Return [x, y] of the center of cell containing provided text 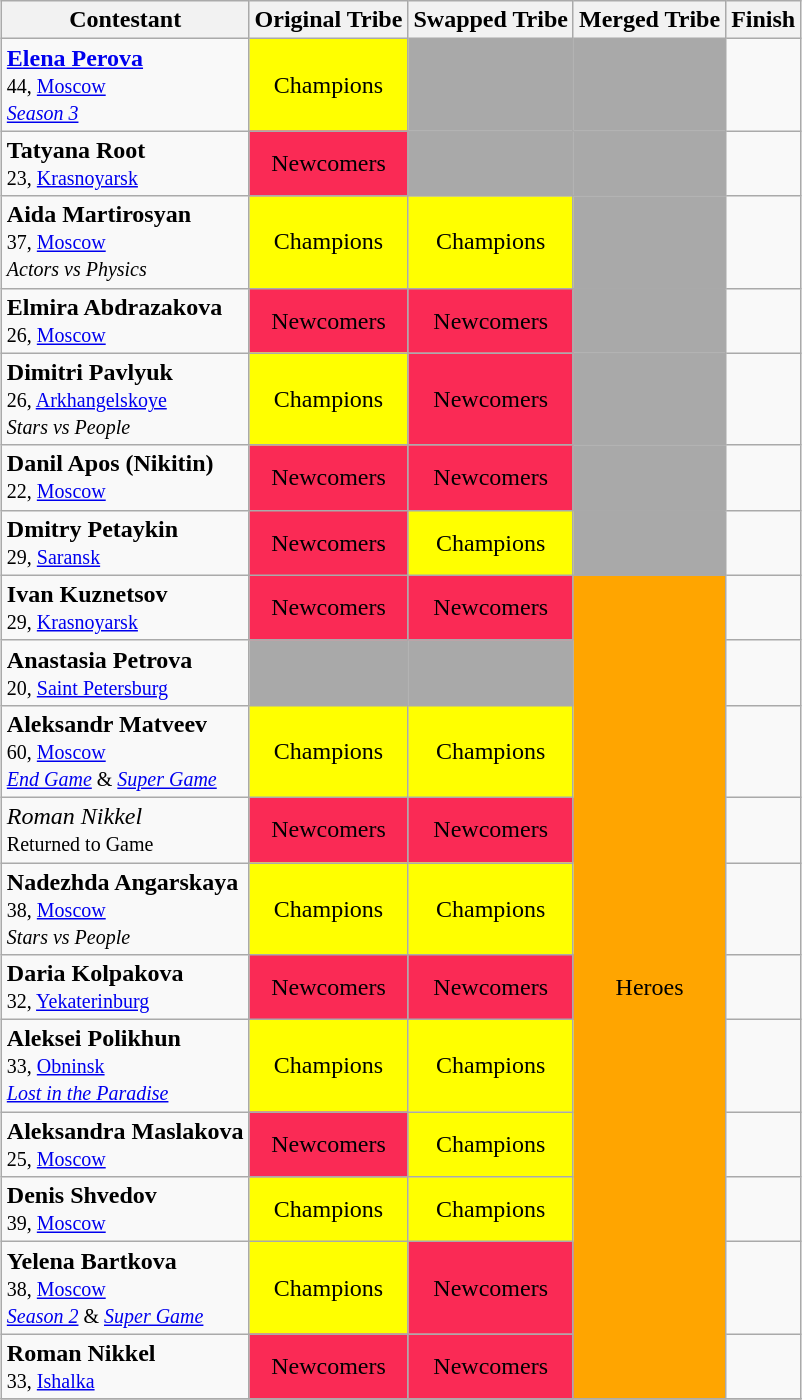
Aleksei Polikhun33, Obninsk Lost in the Paradise [125, 1066]
Anastasia Petrova20, Saint Petersburg [125, 672]
Elmira Abdrazakova26, Moscow [125, 320]
Nadezhda Angarskaya38, Moscow Stars vs People [125, 908]
Merged Tribe [649, 20]
Elena Perova44, MoscowSeason 3 [125, 85]
Aida Martirosyan37, MoscowActors vs Physics [125, 242]
Heroes [649, 987]
Ivan Kuznetsov29, Krasnoyarsk [125, 608]
Contestant [125, 20]
Aleksandra Maslakova25, Moscow [125, 1144]
Original Tribe [328, 20]
Dimitri Pavlyuk26, Arkhangelskoye Stars vs People [125, 399]
Roman Nikkel33, Ishalka [125, 1366]
Denis Shvedov39, Moscow [125, 1210]
Tatyana Root23, Krasnoyarsk [125, 164]
Yelena Bartkova38, Moscow Season 2 & Super Game [125, 1288]
Dmitry Petaykin29, Saransk [125, 542]
Swapped Tribe [491, 20]
Roman NikkelReturned to Game [125, 830]
Danil Apos (Nikitin)22, Moscow [125, 478]
Aleksandr Matveev60, Moscow End Game & Super Game [125, 751]
Finish [764, 20]
Daria Kolpakova32, Yekaterinburg [125, 988]
